Return (X, Y) of the center of cell containing provided text 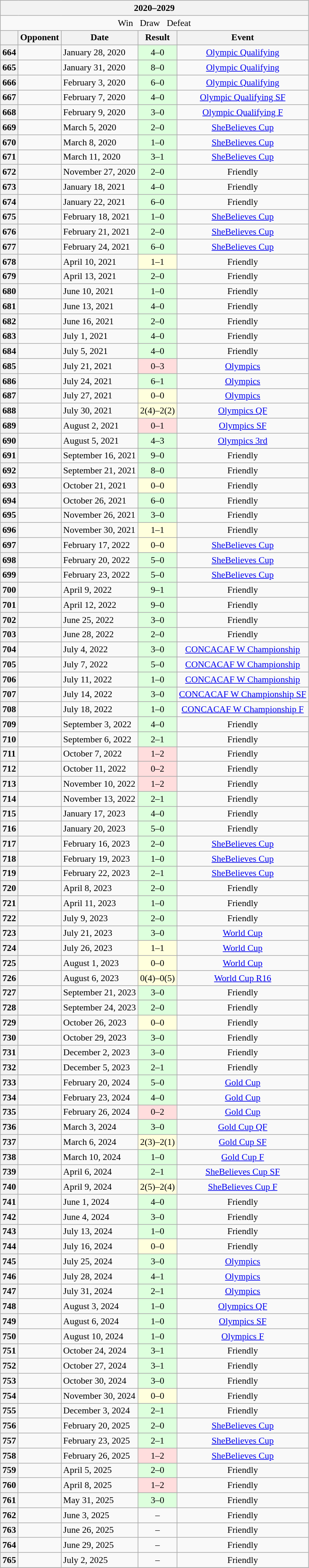
June 26, 2025 (100, 1530)
November 30, 2024 (100, 1396)
November 13, 2022 (100, 799)
697 (9, 545)
November 10, 2022 (100, 784)
February 20, 2024 (100, 1082)
October 29, 2023 (100, 1038)
July 16, 2024 (100, 1247)
April 6, 2024 (100, 1172)
677 (9, 247)
681 (9, 307)
July 21, 2023 (100, 933)
World Cup R16 (242, 978)
687 (9, 396)
672 (9, 172)
685 (9, 366)
756 (9, 1426)
March 6, 2024 (100, 1142)
February 19, 2023 (100, 859)
July 11, 2022 (100, 679)
679 (9, 276)
February 18, 2021 (100, 217)
July 24, 2021 (100, 381)
July 13, 2024 (100, 1232)
June 3, 2025 (100, 1515)
720 (9, 889)
April 11, 2023 (100, 904)
February 17, 2022 (100, 545)
696 (9, 530)
Event (242, 38)
765 (9, 1560)
690 (9, 441)
Gold Cup F (242, 1157)
February 23, 2022 (100, 575)
January 31, 2020 (100, 68)
0(4)–0(5) (158, 978)
2(4)–2(2) (158, 411)
693 (9, 486)
668 (9, 113)
July 18, 2022 (100, 710)
October 26, 2023 (100, 1023)
738 (9, 1157)
676 (9, 232)
708 (9, 710)
Gold Cup QF (242, 1127)
CONCACAF W Championship SF (242, 695)
June 1, 2024 (100, 1202)
678 (9, 262)
759 (9, 1470)
747 (9, 1292)
February 21, 2021 (100, 232)
March 5, 2020 (100, 127)
725 (9, 963)
August 3, 2024 (100, 1307)
Gold Cup SF (242, 1142)
6–1 (158, 381)
706 (9, 679)
753 (9, 1381)
September 24, 2023 (100, 1008)
February 23, 2024 (100, 1098)
April 9, 2024 (100, 1187)
April 8, 2023 (100, 889)
745 (9, 1262)
August 1, 2023 (100, 963)
741 (9, 1202)
733 (9, 1082)
703 (9, 635)
726 (9, 978)
November 26, 2021 (100, 515)
Date (100, 38)
2020–2029 (154, 8)
July 5, 2021 (100, 351)
2(3)–2(1) (158, 1142)
December 2, 2023 (100, 1053)
September 21, 2021 (100, 471)
665 (9, 68)
June 25, 2022 (100, 620)
686 (9, 381)
718 (9, 859)
December 5, 2023 (100, 1068)
February 3, 2020 (100, 83)
723 (9, 933)
719 (9, 873)
704 (9, 650)
752 (9, 1366)
709 (9, 724)
664 (9, 53)
Opponent (39, 38)
717 (9, 844)
691 (9, 456)
714 (9, 799)
695 (9, 515)
Result (158, 38)
757 (9, 1441)
731 (9, 1053)
October 24, 2024 (100, 1351)
755 (9, 1411)
740 (9, 1187)
May 31, 2025 (100, 1501)
June 28, 2022 (100, 635)
July 30, 2021 (100, 411)
January 17, 2023 (100, 814)
February 20, 2025 (100, 1426)
670 (9, 142)
September 6, 2022 (100, 739)
December 3, 2024 (100, 1411)
667 (9, 98)
2(5)–2(4) (158, 1187)
0–1 (158, 426)
758 (9, 1456)
January 28, 2020 (100, 53)
724 (9, 948)
October 26, 2021 (100, 501)
669 (9, 127)
692 (9, 471)
August 10, 2024 (100, 1336)
February 20, 2022 (100, 560)
July 25, 2024 (100, 1262)
754 (9, 1396)
February 9, 2020 (100, 113)
October 21, 2021 (100, 486)
736 (9, 1127)
761 (9, 1501)
707 (9, 695)
SheBelieves Cup SF (242, 1172)
April 8, 2025 (100, 1485)
October 27, 2024 (100, 1366)
June 16, 2021 (100, 321)
September 21, 2023 (100, 993)
734 (9, 1098)
January 18, 2021 (100, 187)
4–1 (158, 1276)
764 (9, 1545)
July 4, 2022 (100, 650)
675 (9, 217)
683 (9, 336)
February 7, 2020 (100, 98)
February 16, 2023 (100, 844)
July 7, 2022 (100, 665)
Olympic Qualifying F (242, 113)
January 22, 2021 (100, 202)
698 (9, 560)
February 26, 2024 (100, 1112)
712 (9, 769)
Olympics F (242, 1336)
702 (9, 620)
November 27, 2020 (100, 172)
0–3 (158, 366)
744 (9, 1247)
July 9, 2023 (100, 918)
July 1, 2021 (100, 336)
750 (9, 1336)
680 (9, 292)
742 (9, 1217)
June 13, 2021 (100, 307)
October 7, 2022 (100, 754)
710 (9, 739)
746 (9, 1276)
February 26, 2025 (100, 1456)
666 (9, 83)
CONCACAF W Championship F (242, 710)
March 10, 2024 (100, 1157)
July 14, 2022 (100, 695)
700 (9, 590)
701 (9, 605)
728 (9, 1008)
July 28, 2024 (100, 1276)
August 6, 2024 (100, 1321)
739 (9, 1172)
October 11, 2022 (100, 769)
July 21, 2021 (100, 366)
Olympics 3rd (242, 441)
763 (9, 1530)
June 10, 2021 (100, 292)
April 12, 2022 (100, 605)
673 (9, 187)
694 (9, 501)
September 3, 2022 (100, 724)
October 30, 2024 (100, 1381)
699 (9, 575)
August 2, 2021 (100, 426)
9–1 (158, 590)
SheBelieves Cup F (242, 1187)
March 8, 2020 (100, 142)
February 22, 2023 (100, 873)
705 (9, 665)
February 23, 2025 (100, 1441)
727 (9, 993)
682 (9, 321)
743 (9, 1232)
671 (9, 157)
735 (9, 1112)
713 (9, 784)
June 29, 2025 (100, 1545)
688 (9, 411)
715 (9, 814)
July 2, 2025 (100, 1560)
March 3, 2024 (100, 1127)
April 5, 2025 (100, 1470)
711 (9, 754)
July 27, 2021 (100, 396)
January 20, 2023 (100, 829)
July 26, 2023 (100, 948)
732 (9, 1068)
June 4, 2024 (100, 1217)
721 (9, 904)
4–3 (158, 441)
March 11, 2020 (100, 157)
749 (9, 1321)
760 (9, 1485)
September 16, 2021 (100, 456)
684 (9, 351)
737 (9, 1142)
762 (9, 1515)
August 6, 2023 (100, 978)
729 (9, 1023)
748 (9, 1307)
August 5, 2021 (100, 441)
Olympic Qualifying SF (242, 98)
April 10, 2021 (100, 262)
689 (9, 426)
730 (9, 1038)
November 30, 2021 (100, 530)
674 (9, 202)
Win Draw Defeat (154, 23)
716 (9, 829)
751 (9, 1351)
February 24, 2021 (100, 247)
722 (9, 918)
April 9, 2022 (100, 590)
July 31, 2024 (100, 1292)
April 13, 2021 (100, 276)
